For the text-containing cell, return its midpoint in [X, Y] coordinate format. 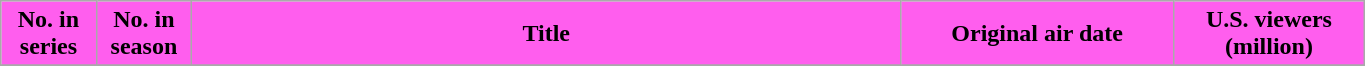
Title [546, 34]
No. inseries [48, 34]
Original air date [1038, 34]
U.S. viewers(million) [1268, 34]
No. inseason [144, 34]
